Return (x, y) of the center of cell containing provided text 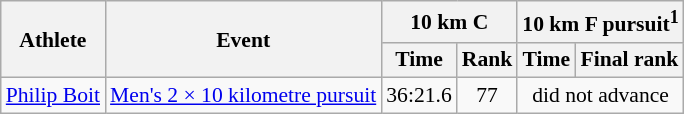
10 km C (449, 22)
Rank (488, 60)
Final rank (629, 60)
77 (488, 96)
Philip Boit (53, 96)
Athlete (53, 40)
Event (243, 40)
36:21.6 (418, 96)
Men's 2 × 10 kilometre pursuit (243, 96)
did not advance (600, 96)
10 km F pursuit1 (600, 22)
